Scan for the cell matching the given text and deliver its [x, y] coordinate at center. 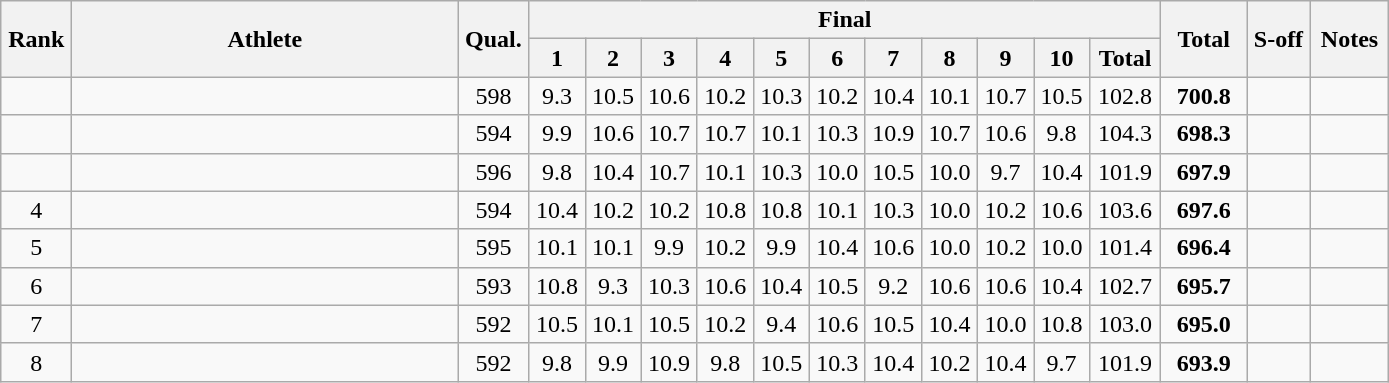
595 [494, 248]
Qual. [494, 39]
695.0 [1204, 324]
104.3 [1126, 134]
9.2 [893, 286]
103.6 [1126, 210]
9 [1005, 58]
101.4 [1126, 248]
Athlete [265, 39]
693.9 [1204, 362]
596 [494, 172]
Final [845, 20]
697.9 [1204, 172]
2 [613, 58]
695.7 [1204, 286]
700.8 [1204, 96]
102.8 [1126, 96]
697.6 [1204, 210]
10 [1062, 58]
1 [557, 58]
696.4 [1204, 248]
103.0 [1126, 324]
593 [494, 286]
3 [669, 58]
9.4 [781, 324]
Rank [36, 39]
102.7 [1126, 286]
598 [494, 96]
Notes [1350, 39]
698.3 [1204, 134]
S-off [1279, 39]
